Search for the cell housing the specified text and yield its (x, y) center coordinate. 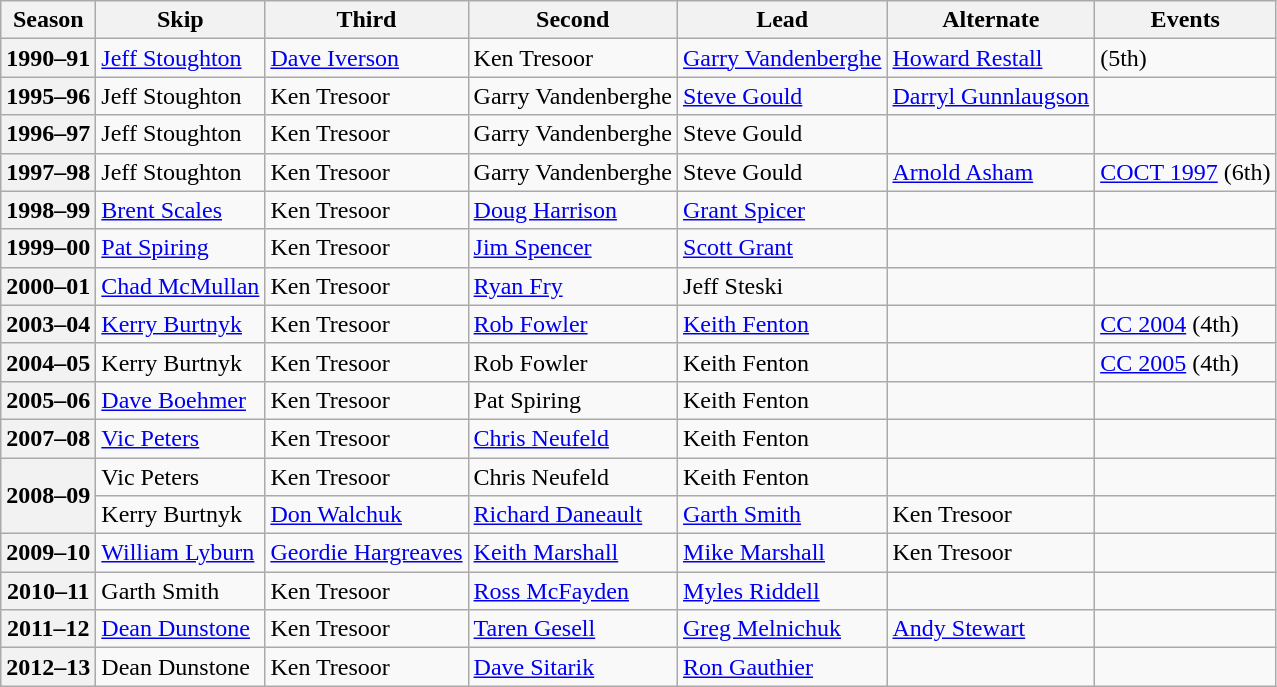
Lead (782, 20)
2011–12 (48, 629)
CC 2005 (4th) (1186, 362)
1990–91 (48, 58)
2010–11 (48, 591)
Mike Marshall (782, 553)
Doug Harrison (572, 210)
1997–98 (48, 172)
2012–13 (48, 667)
Third (366, 20)
Dave Sitarik (572, 667)
2004–05 (48, 362)
Second (572, 20)
Arnold Asham (991, 172)
1995–96 (48, 96)
Alternate (991, 20)
1996–97 (48, 134)
Myles Riddell (782, 591)
Ross McFayden (572, 591)
Richard Daneault (572, 515)
Don Walchuk (366, 515)
Dave Iverson (366, 58)
Jeff Steski (782, 286)
Chad McMullan (180, 286)
2009–10 (48, 553)
2003–04 (48, 324)
Scott Grant (782, 248)
Dave Boehmer (180, 400)
Grant Spicer (782, 210)
2008–09 (48, 496)
Ryan Fry (572, 286)
Greg Melnichuk (782, 629)
Jim Spencer (572, 248)
Skip (180, 20)
(5th) (1186, 58)
Season (48, 20)
2007–08 (48, 438)
Howard Restall (991, 58)
Keith Marshall (572, 553)
1999–00 (48, 248)
COCT 1997 (6th) (1186, 172)
Taren Gesell (572, 629)
1998–99 (48, 210)
Geordie Hargreaves (366, 553)
2005–06 (48, 400)
CC 2004 (4th) (1186, 324)
William Lyburn (180, 553)
Events (1186, 20)
Darryl Gunnlaugson (991, 96)
Brent Scales (180, 210)
2000–01 (48, 286)
Ron Gauthier (782, 667)
Andy Stewart (991, 629)
